Return [x, y] of the center of cell containing provided text 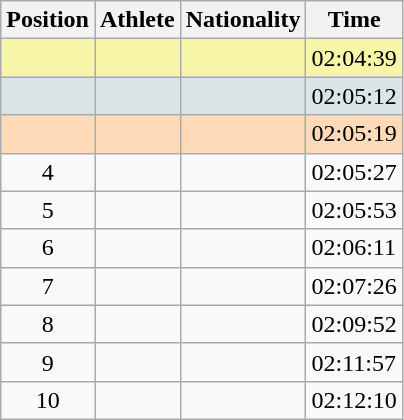
5 [48, 210]
02:11:57 [354, 362]
6 [48, 248]
Athlete [137, 20]
02:05:53 [354, 210]
Time [354, 20]
8 [48, 324]
02:05:19 [354, 134]
02:06:11 [354, 248]
9 [48, 362]
02:05:12 [354, 96]
Nationality [243, 20]
02:09:52 [354, 324]
10 [48, 400]
Position [48, 20]
02:07:26 [354, 286]
02:04:39 [354, 58]
7 [48, 286]
02:05:27 [354, 172]
4 [48, 172]
02:12:10 [354, 400]
